Detect which cell encompasses the target text, then output its [x, y] center coordinate. 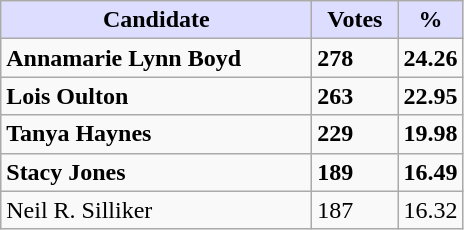
263 [355, 96]
229 [355, 134]
22.95 [430, 96]
278 [355, 58]
Stacy Jones [156, 172]
Votes [355, 20]
Annamarie Lynn Boyd [156, 58]
24.26 [430, 58]
189 [355, 172]
19.98 [430, 134]
187 [355, 210]
Candidate [156, 20]
Neil R. Silliker [156, 210]
Tanya Haynes [156, 134]
16.32 [430, 210]
16.49 [430, 172]
Lois Oulton [156, 96]
% [430, 20]
